From the cell containing the given text, extract its center point as [X, Y] coordinate. 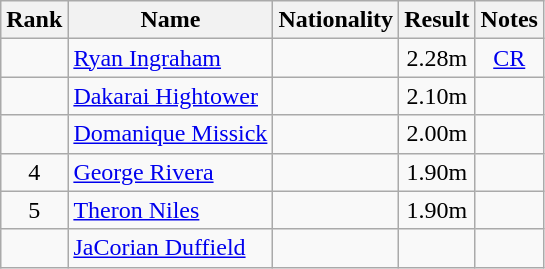
CR [509, 58]
2.10m [437, 96]
4 [34, 172]
Ryan Ingraham [170, 58]
JaCorian Duffield [170, 248]
Rank [34, 20]
Result [437, 20]
2.28m [437, 58]
2.00m [437, 134]
Domanique Missick [170, 134]
5 [34, 210]
Nationality [336, 20]
Dakarai Hightower [170, 96]
George Rivera [170, 172]
Theron Niles [170, 210]
Name [170, 20]
Notes [509, 20]
